Scan for the cell matching the given text and deliver its (X, Y) coordinate at center. 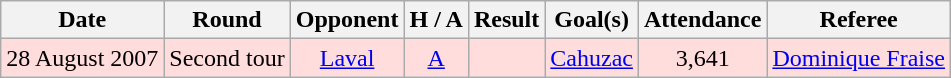
Attendance (702, 20)
Opponent (347, 20)
Referee (859, 20)
28 August 2007 (82, 58)
Round (227, 20)
3,641 (702, 58)
Second tour (227, 58)
Result (506, 20)
H / A (436, 20)
Dominique Fraise (859, 58)
Cahuzac (592, 58)
A (436, 58)
Goal(s) (592, 20)
Date (82, 20)
Laval (347, 58)
